Provide the [x, y] coordinate of the cell's center where the given text is located.  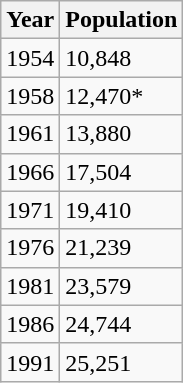
1976 [30, 248]
24,744 [122, 324]
1986 [30, 324]
19,410 [122, 210]
1981 [30, 286]
21,239 [122, 248]
Year [30, 20]
25,251 [122, 362]
1961 [30, 134]
1966 [30, 172]
1954 [30, 58]
10,848 [122, 58]
12,470* [122, 96]
13,880 [122, 134]
1958 [30, 96]
1991 [30, 362]
Population [122, 20]
23,579 [122, 286]
17,504 [122, 172]
1971 [30, 210]
